Extract the [x, y] coordinate from the center of the cell holding the provided text.  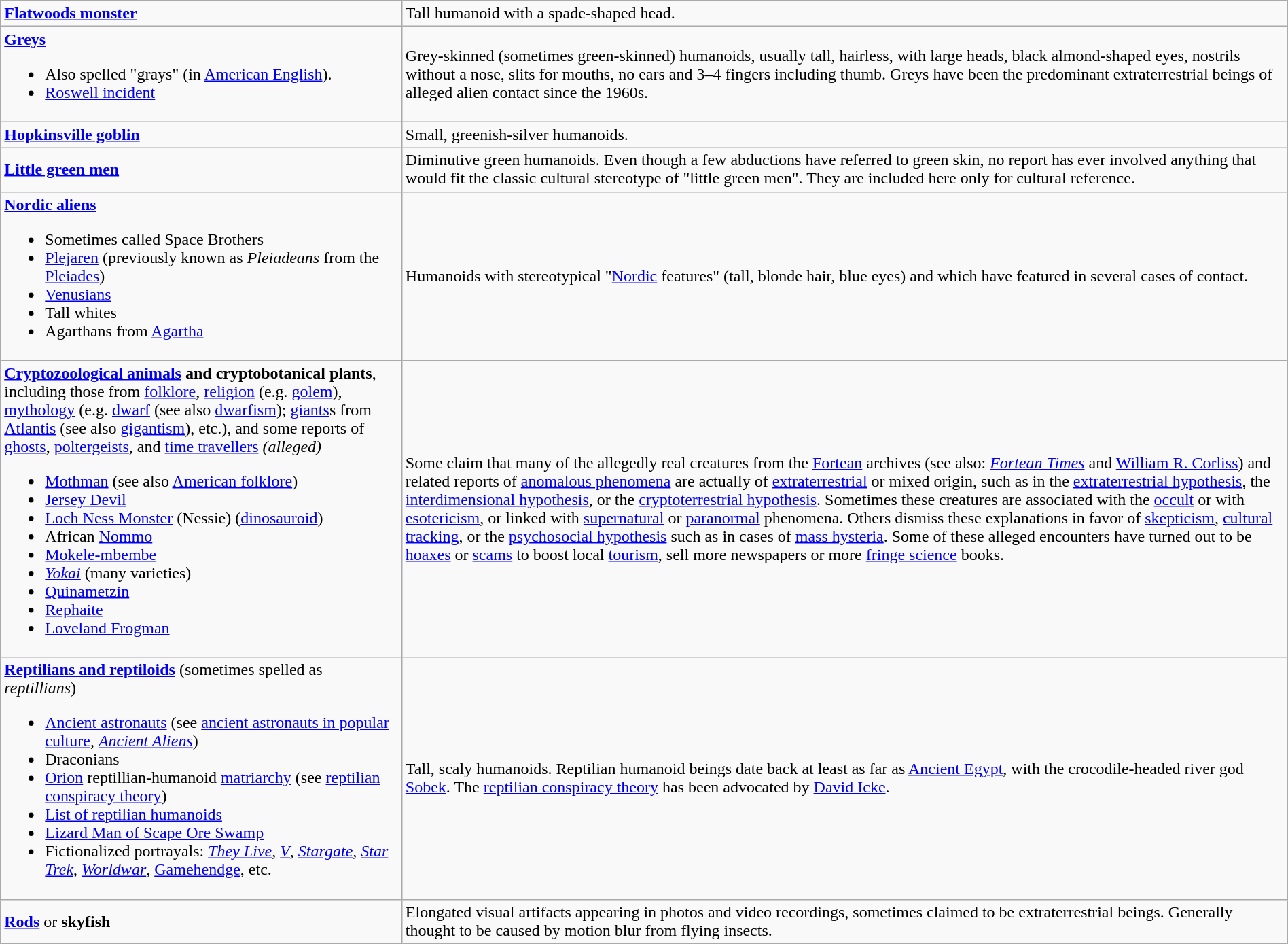
Tall humanoid with a spade-shaped head. [844, 14]
Flatwoods monster [201, 14]
Nordic aliensSometimes called Space BrothersPlejaren (previously known as Pleiadeans from the Pleiades)VenusiansTall whitesAgarthans from Agartha [201, 276]
Rods or skyfish [201, 922]
Humanoids with stereotypical "Nordic features" (tall, blonde hair, blue eyes) and which have featured in several cases of contact. [844, 276]
GreysAlso spelled "grays" (in American English).Roswell incident [201, 74]
Small, greenish-silver humanoids. [844, 135]
Little green men [201, 170]
Hopkinsville goblin [201, 135]
